Capture the cell that displays the provided text and extract its (x, y) central coordinate. 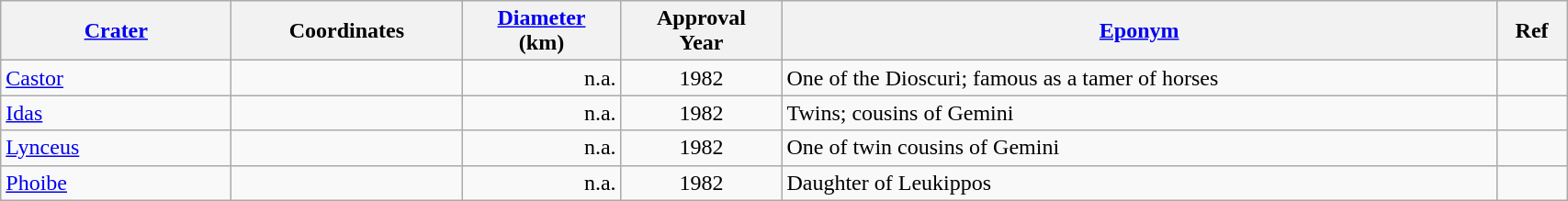
ApprovalYear (702, 31)
Castor (116, 78)
Idas (116, 113)
Crater (116, 31)
Lynceus (116, 148)
Coordinates (347, 31)
Twins; cousins of Gemini (1139, 113)
Daughter of Leukippos (1139, 183)
One of twin cousins of Gemini (1139, 148)
Phoibe (116, 183)
Diameter(km) (542, 31)
One of the Dioscuri; famous as a tamer of horses (1139, 78)
Ref (1531, 31)
Eponym (1139, 31)
